Return [X, Y] of the center of cell containing provided text 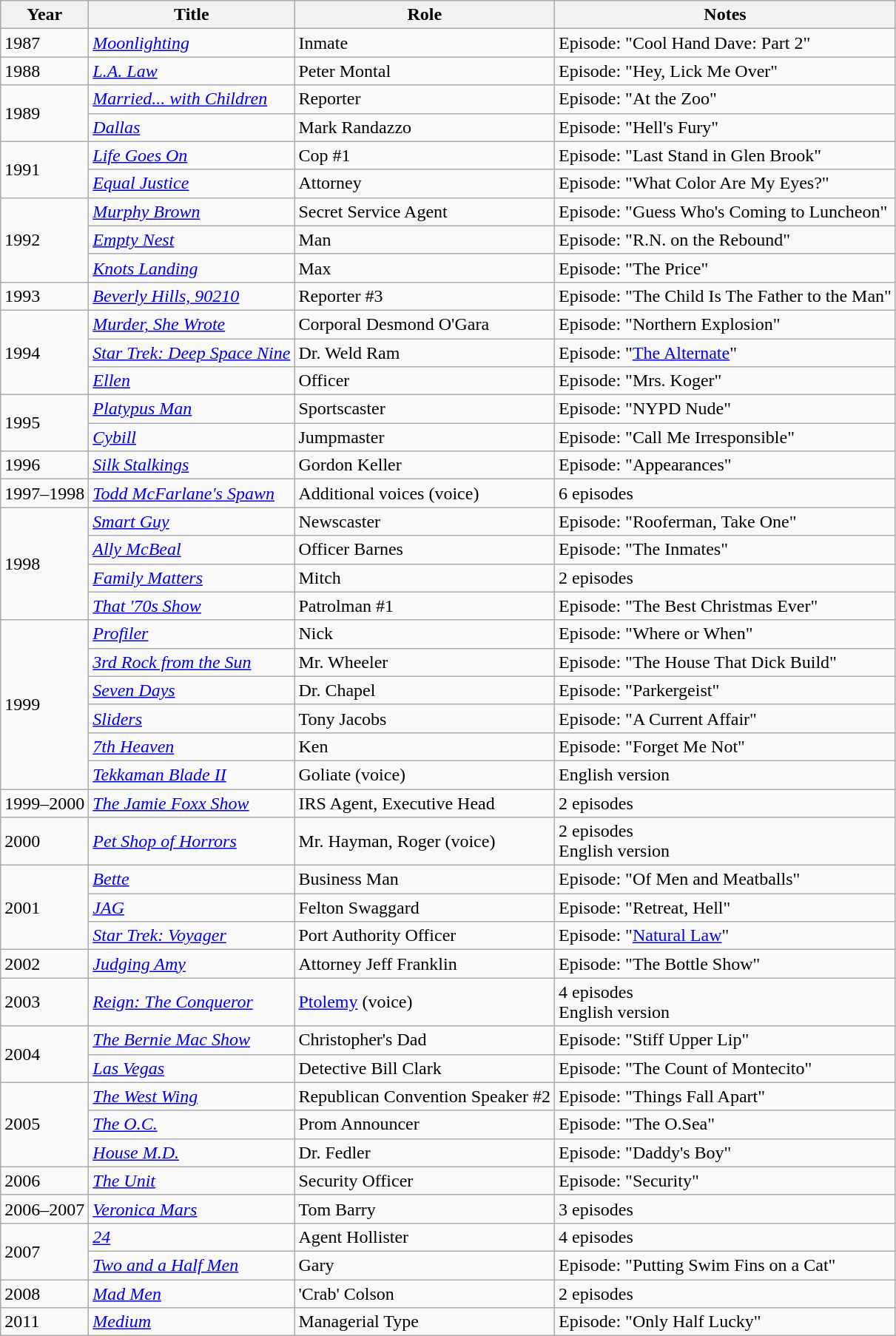
Episode: "Cool Hand Dave: Part 2" [725, 43]
Dr. Chapel [425, 690]
Additional voices (voice) [425, 493]
Ken [425, 746]
Corporal Desmond O'Gara [425, 324]
Reporter [425, 99]
Managerial Type [425, 1322]
Nick [425, 634]
Ptolemy (voice) [425, 1002]
Dr. Fedler [425, 1153]
Episode: "Rooferman, Take One" [725, 522]
Gordon Keller [425, 465]
Profiler [192, 634]
English version [725, 775]
Episode: "The Best Christmas Ever" [725, 606]
Episode: "Things Fall Apart" [725, 1096]
Episode: "The Count of Montecito" [725, 1068]
2002 [44, 964]
Episode: "Retreat, Hell" [725, 908]
Veronica Mars [192, 1209]
Platypus Man [192, 409]
Episode: "At the Zoo" [725, 99]
Attorney [425, 183]
Episode: "Appearances" [725, 465]
Episode: "Northern Explosion" [725, 324]
1997–1998 [44, 493]
Silk Stalkings [192, 465]
Episode: "R.N. on the Rebound" [725, 240]
Episode: "Where or When" [725, 634]
Pet Shop of Horrors [192, 842]
2001 [44, 908]
Detective Bill Clark [425, 1068]
Secret Service Agent [425, 212]
7th Heaven [192, 746]
Attorney Jeff Franklin [425, 964]
2 episodesEnglish version [725, 842]
Episode: "Daddy's Boy" [725, 1153]
Episode: "Security" [725, 1181]
Equal Justice [192, 183]
Episode: "The House That Dick Build" [725, 662]
3 episodes [725, 1209]
Married... with Children [192, 99]
JAG [192, 908]
Jumpmaster [425, 437]
4 episodesEnglish version [725, 1002]
Ellen [192, 381]
Todd McFarlane's Spawn [192, 493]
Life Goes On [192, 155]
Role [425, 15]
2005 [44, 1124]
Bette [192, 880]
Mitch [425, 578]
1987 [44, 43]
Episode: "Mrs. Koger" [725, 381]
Inmate [425, 43]
Port Authority Officer [425, 936]
1994 [44, 352]
24 [192, 1237]
Cybill [192, 437]
Episode: "The Child Is The Father to the Man" [725, 296]
3rd Rock from the Sun [192, 662]
Beverly Hills, 90210 [192, 296]
Episode: "Guess Who's Coming to Luncheon" [725, 212]
Mr. Wheeler [425, 662]
Episode: "Hell's Fury" [725, 127]
1999 [44, 704]
1991 [44, 169]
Year [44, 15]
Ally McBeal [192, 550]
Episode: "Call Me Irresponsible" [725, 437]
Sliders [192, 718]
Max [425, 268]
Newscaster [425, 522]
1998 [44, 564]
Family Matters [192, 578]
Dallas [192, 127]
Episode: "What Color Are My Eyes?" [725, 183]
The O.C. [192, 1124]
Knots Landing [192, 268]
Man [425, 240]
Empty Nest [192, 240]
Two and a Half Men [192, 1265]
Sportscaster [425, 409]
2011 [44, 1322]
Peter Montal [425, 71]
Tekkaman Blade II [192, 775]
Episode: "NYPD Nude" [725, 409]
Episode: "The Inmates" [725, 550]
2000 [44, 842]
2007 [44, 1251]
1988 [44, 71]
2006–2007 [44, 1209]
Episode: "Forget Me Not" [725, 746]
Episode: "Parkergeist" [725, 690]
Episode: "A Current Affair" [725, 718]
6 episodes [725, 493]
Moonlighting [192, 43]
1989 [44, 113]
Episode: "The Price" [725, 268]
Republican Convention Speaker #2 [425, 1096]
The Bernie Mac Show [192, 1040]
Officer [425, 381]
Seven Days [192, 690]
1995 [44, 423]
The Jamie Foxx Show [192, 803]
Episode: "Only Half Lucky" [725, 1322]
Episode: "Hey, Lick Me Over" [725, 71]
Officer Barnes [425, 550]
2006 [44, 1181]
Episode: "Putting Swim Fins on a Cat" [725, 1265]
Reporter #3 [425, 296]
That '70s Show [192, 606]
Murphy Brown [192, 212]
House M.D. [192, 1153]
Felton Swaggard [425, 908]
L.A. Law [192, 71]
1996 [44, 465]
4 episodes [725, 1237]
Prom Announcer [425, 1124]
Goliate (voice) [425, 775]
Episode: "The O.Sea" [725, 1124]
Medium [192, 1322]
2004 [44, 1054]
Security Officer [425, 1181]
2003 [44, 1002]
Star Trek: Voyager [192, 936]
2008 [44, 1294]
Episode: "Last Stand in Glen Brook" [725, 155]
Las Vegas [192, 1068]
Judging Amy [192, 964]
Murder, She Wrote [192, 324]
1999–2000 [44, 803]
Mark Randazzo [425, 127]
Reign: The Conqueror [192, 1002]
1992 [44, 240]
Episode: "Natural Law" [725, 936]
Mad Men [192, 1294]
The Unit [192, 1181]
1993 [44, 296]
Gary [425, 1265]
Smart Guy [192, 522]
Cop #1 [425, 155]
'Crab' Colson [425, 1294]
Tony Jacobs [425, 718]
Episode: "Of Men and Meatballs" [725, 880]
Tom Barry [425, 1209]
Business Man [425, 880]
Episode: "Stiff Upper Lip" [725, 1040]
Episode: "The Alternate" [725, 353]
Agent Hollister [425, 1237]
Christopher's Dad [425, 1040]
Dr. Weld Ram [425, 353]
The West Wing [192, 1096]
Notes [725, 15]
Title [192, 15]
Patrolman #1 [425, 606]
Mr. Hayman, Roger (voice) [425, 842]
Episode: "The Bottle Show" [725, 964]
IRS Agent, Executive Head [425, 803]
Star Trek: Deep Space Nine [192, 353]
